Search for the cell housing the specified text and yield its [X, Y] center coordinate. 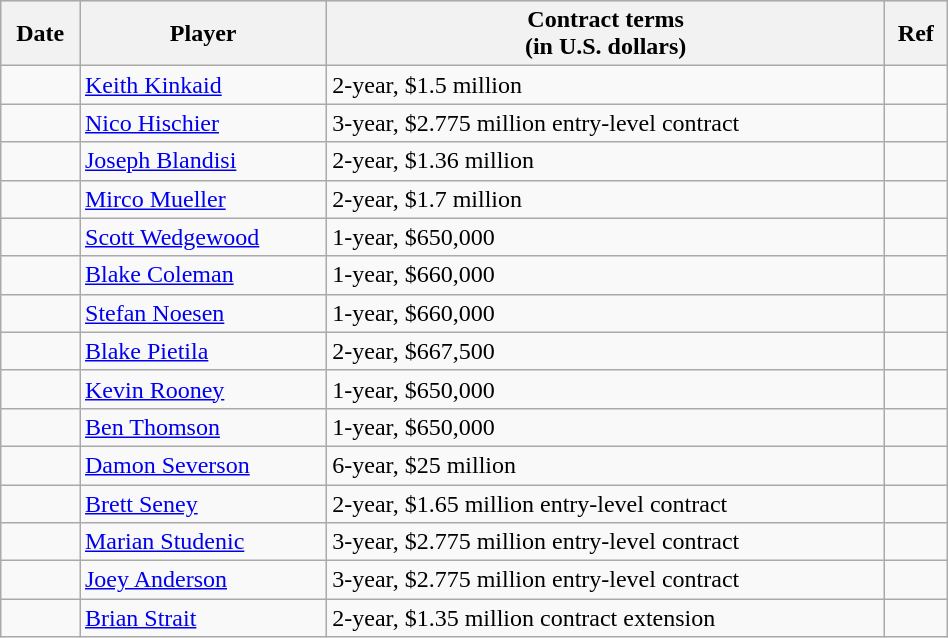
Ben Thomson [204, 427]
Nico Hischier [204, 123]
2-year, $1.65 million entry-level contract [606, 503]
Damon Severson [204, 465]
Date [40, 34]
2-year, $1.36 million [606, 161]
Scott Wedgewood [204, 237]
Contract terms(in U.S. dollars) [606, 34]
Keith Kinkaid [204, 85]
Blake Coleman [204, 275]
Brian Strait [204, 618]
Brett Seney [204, 503]
Joseph Blandisi [204, 161]
Blake Pietila [204, 351]
Player [204, 34]
Kevin Rooney [204, 389]
6-year, $25 million [606, 465]
Stefan Noesen [204, 313]
Ref [916, 34]
2-year, $1.5 million [606, 85]
Marian Studenic [204, 542]
2-year, $1.35 million contract extension [606, 618]
2-year, $667,500 [606, 351]
2-year, $1.7 million [606, 199]
Joey Anderson [204, 580]
Mirco Mueller [204, 199]
